Extract the (x, y) coordinate from the center of the cell holding the provided text.  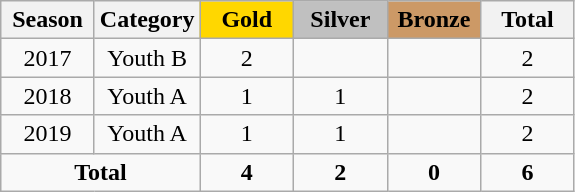
6 (528, 172)
2018 (48, 96)
Bronze (434, 20)
Silver (341, 20)
Season (48, 20)
0 (434, 172)
2017 (48, 58)
4 (247, 172)
Gold (247, 20)
Youth B (147, 58)
2019 (48, 134)
Category (147, 20)
